Output the (X, Y) coordinate of the center of the cell containing the given text.  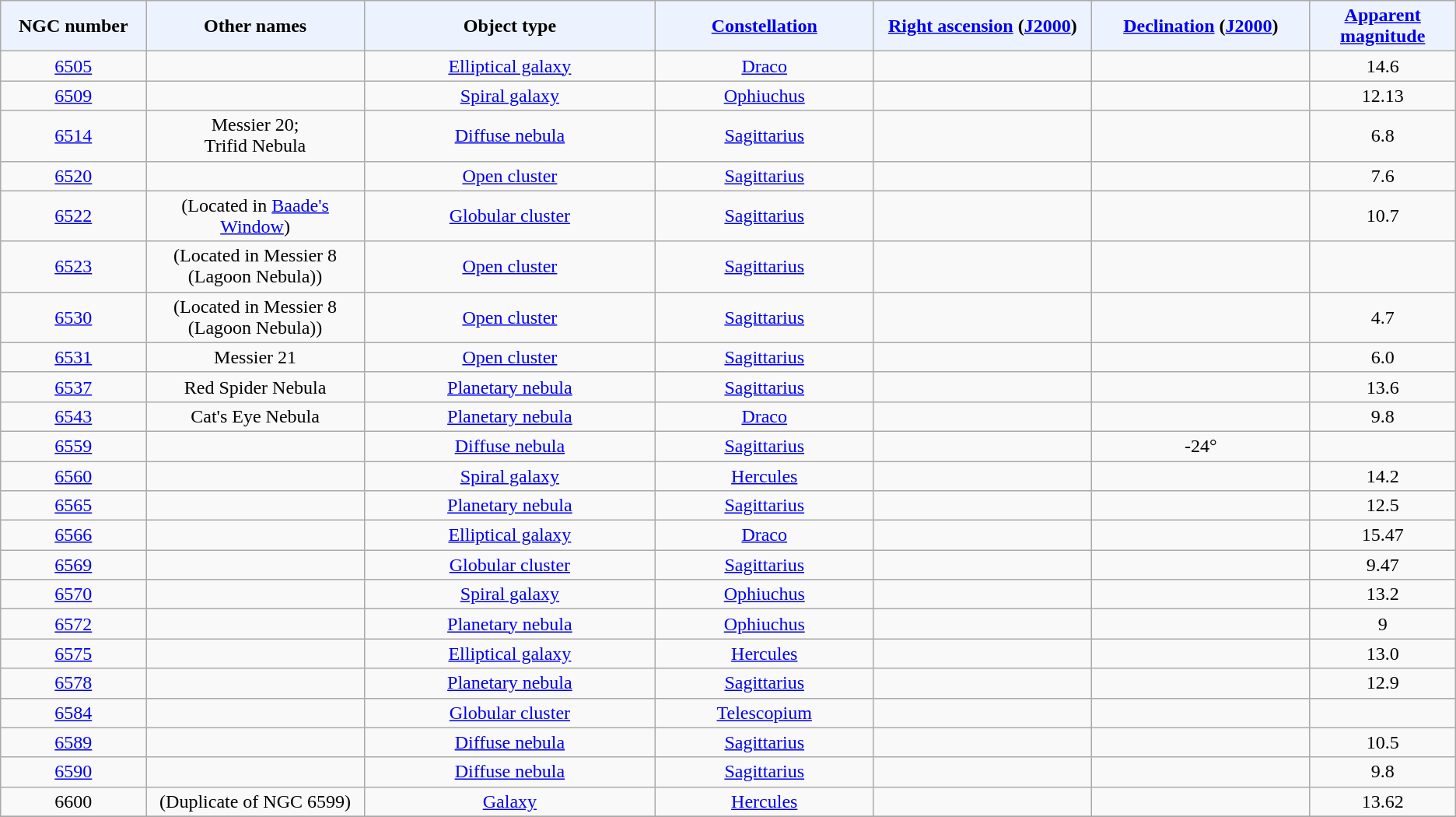
6509 (73, 96)
6559 (73, 446)
9.47 (1383, 565)
6575 (73, 654)
12.9 (1383, 683)
NGC number (73, 26)
6522 (73, 216)
12.5 (1383, 506)
Telescopium (764, 713)
6514 (73, 135)
6572 (73, 624)
-24° (1201, 446)
9 (1383, 624)
(Located in Baade's Window) (255, 216)
12.13 (1383, 96)
6590 (73, 772)
14.6 (1383, 66)
Messier 20;Trifid Nebula (255, 135)
6531 (73, 357)
6.0 (1383, 357)
Cat's Eye Nebula (255, 416)
Declination (J2000) (1201, 26)
6566 (73, 535)
6520 (73, 176)
14.2 (1383, 475)
13.2 (1383, 594)
6530 (73, 317)
Constellation (764, 26)
6.8 (1383, 135)
10.5 (1383, 742)
13.62 (1383, 801)
Messier 21 (255, 357)
15.47 (1383, 535)
Apparent magnitude (1383, 26)
Red Spider Nebula (255, 387)
13.0 (1383, 654)
6537 (73, 387)
Other names (255, 26)
6578 (73, 683)
7.6 (1383, 176)
6560 (73, 475)
6584 (73, 713)
6565 (73, 506)
(Duplicate of NGC 6599) (255, 801)
6505 (73, 66)
6600 (73, 801)
Object type (509, 26)
6569 (73, 565)
Galaxy (509, 801)
4.7 (1383, 317)
Right ascension (J2000) (983, 26)
10.7 (1383, 216)
6543 (73, 416)
6570 (73, 594)
6589 (73, 742)
6523 (73, 266)
13.6 (1383, 387)
